Locate the cell with the specified text and output its [X, Y] center coordinate. 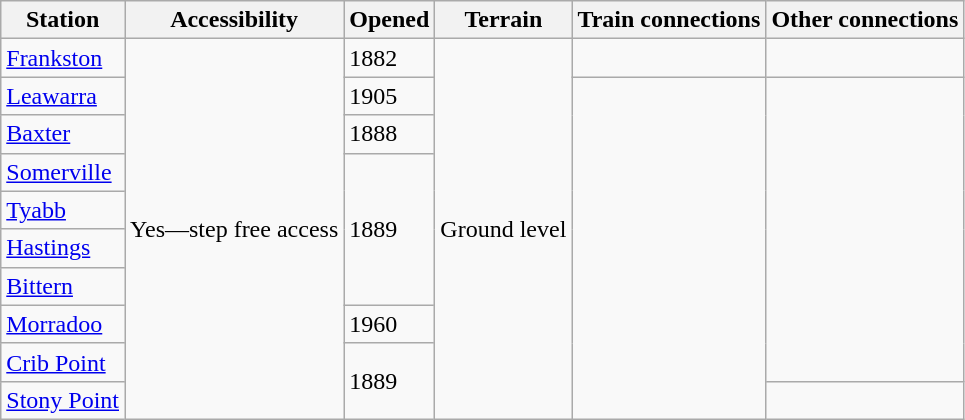
Stony Point [63, 400]
Leawarra [63, 96]
Opened [390, 20]
Hastings [63, 248]
Ground level [504, 230]
1888 [390, 134]
Terrain [504, 20]
Station [63, 20]
1960 [390, 324]
Yes—step free access [234, 230]
Somerville [63, 172]
1882 [390, 58]
Crib Point [63, 362]
Frankston [63, 58]
Accessibility [234, 20]
Other connections [865, 20]
Tyabb [63, 210]
Morradoo [63, 324]
Baxter [63, 134]
Bittern [63, 286]
Train connections [669, 20]
1905 [390, 96]
